Find where the given text appears and provide that cell's center as (X, Y) coordinate. 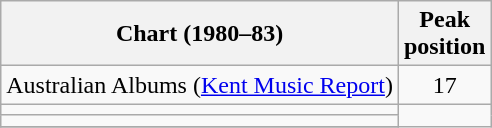
Australian Albums (Kent Music Report) (200, 85)
17 (444, 85)
Chart (1980–83) (200, 34)
Peakposition (444, 34)
